Output the (X, Y) coordinate of the center of the cell containing the given text.  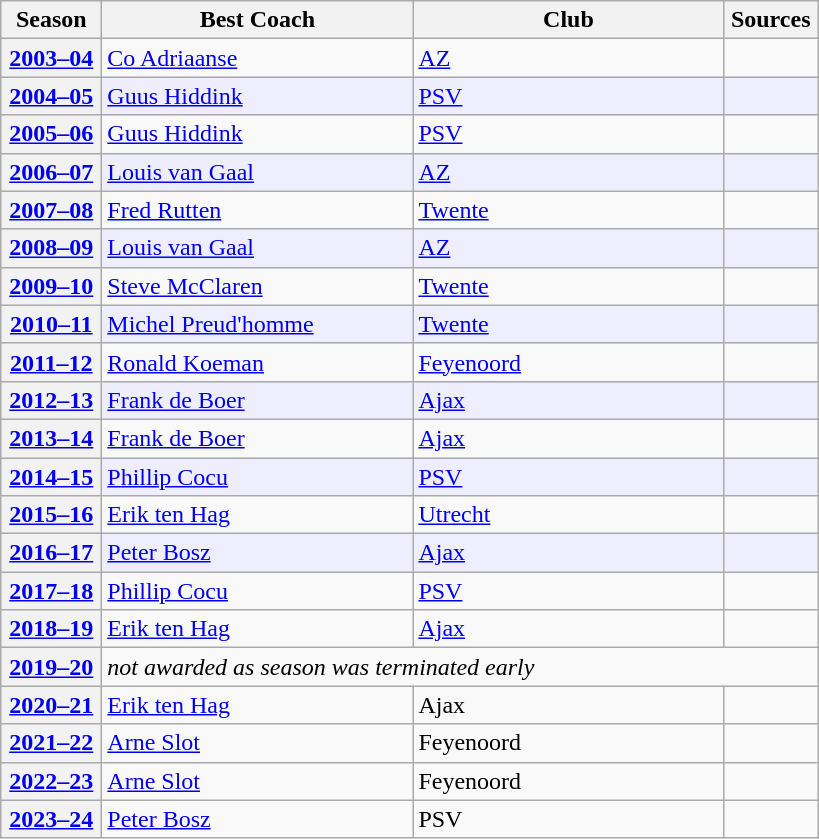
Michel Preud'homme (258, 324)
2008–09 (52, 248)
2019–20 (52, 667)
2017–18 (52, 591)
Best Coach (258, 20)
2022–23 (52, 781)
2007–08 (52, 210)
not awarded as season was terminated early (460, 667)
Ronald Koeman (258, 362)
Season (52, 20)
2010–11 (52, 324)
Sources (771, 20)
Steve McClaren (258, 286)
Utrecht (568, 515)
2005–06 (52, 134)
2011–12 (52, 362)
2014–15 (52, 477)
2016–17 (52, 553)
2004–05 (52, 96)
Co Adriaanse (258, 58)
2013–14 (52, 438)
2009–10 (52, 286)
2021–22 (52, 743)
Fred Rutten (258, 210)
2020–21 (52, 705)
Club (568, 20)
2023–24 (52, 819)
2012–13 (52, 400)
2015–16 (52, 515)
2003–04 (52, 58)
2018–19 (52, 629)
2006–07 (52, 172)
